Detect which cell encompasses the target text, then output its (x, y) center coordinate. 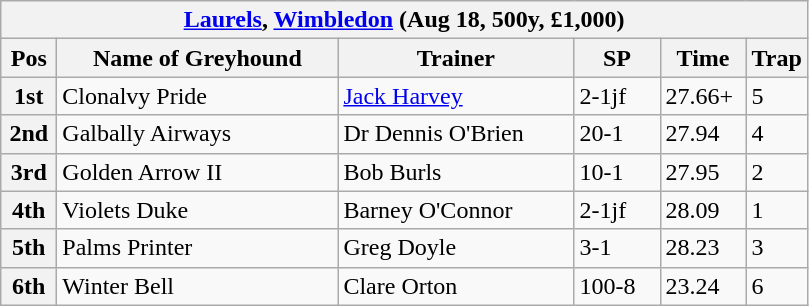
27.94 (703, 134)
28.23 (703, 248)
Trap (776, 58)
Golden Arrow II (198, 172)
Violets Duke (198, 210)
27.66+ (703, 96)
4th (29, 210)
2 (776, 172)
27.95 (703, 172)
6th (29, 286)
Time (703, 58)
1st (29, 96)
4 (776, 134)
5 (776, 96)
Barney O'Connor (456, 210)
Greg Doyle (456, 248)
23.24 (703, 286)
Winter Bell (198, 286)
1 (776, 210)
3rd (29, 172)
5th (29, 248)
28.09 (703, 210)
20-1 (617, 134)
Palms Printer (198, 248)
Pos (29, 58)
Galbally Airways (198, 134)
Jack Harvey (456, 96)
Clare Orton (456, 286)
Laurels, Wimbledon (Aug 18, 500y, £1,000) (404, 20)
SP (617, 58)
3 (776, 248)
Dr Dennis O'Brien (456, 134)
2nd (29, 134)
10-1 (617, 172)
6 (776, 286)
Bob Burls (456, 172)
3-1 (617, 248)
100-8 (617, 286)
Name of Greyhound (198, 58)
Clonalvy Pride (198, 96)
Trainer (456, 58)
